Return the (x, y) coordinate for the center point of the cell that contains the specified text.  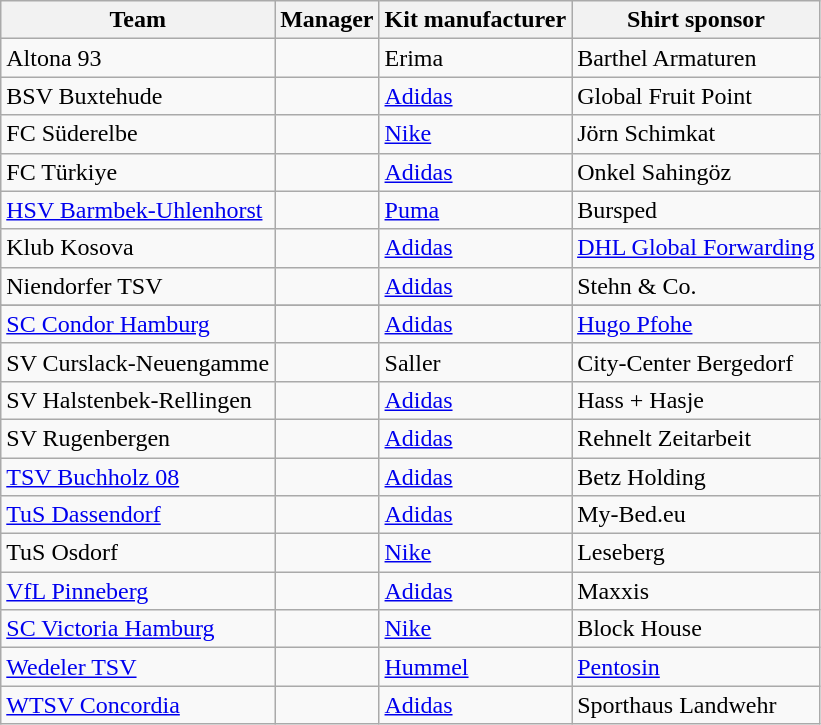
SV Rugenbergen (138, 438)
Global Fruit Point (696, 96)
Stehn & Co. (696, 286)
Klub Kosova (138, 248)
Hugo Pfohe (696, 324)
Jörn Schimkat (696, 134)
Shirt sponsor (696, 20)
Puma (476, 210)
Erima (476, 58)
FC Türkiye (138, 172)
Maxxis (696, 591)
Team (138, 20)
Block House (696, 629)
Pentosin (696, 667)
TuS Osdorf (138, 553)
SV Curslack-Neuengamme (138, 362)
TuS Dassendorf (138, 515)
DHL Global Forwarding (696, 248)
Rehnelt Zeitarbeit (696, 438)
TSV Buchholz 08 (138, 477)
VfL Pinneberg (138, 591)
Manager (327, 20)
HSV Barmbek-Uhlenhorst (138, 210)
Hass + Hasje (696, 400)
Wedeler TSV (138, 667)
City-Center Bergedorf (696, 362)
Saller (476, 362)
Betz Holding (696, 477)
My-Bed.eu (696, 515)
FC Süderelbe (138, 134)
Barthel Armaturen (696, 58)
Leseberg (696, 553)
Bursped (696, 210)
SV Halstenbek-Rellingen (138, 400)
Kit manufacturer (476, 20)
SC Victoria Hamburg (138, 629)
Hummel (476, 667)
Altona 93 (138, 58)
SC Condor Hamburg (138, 324)
Niendorfer TSV (138, 286)
Onkel Sahingöz (696, 172)
WTSV Concordia (138, 705)
BSV Buxtehude (138, 96)
Sporthaus Landwehr (696, 705)
